Detect which cell encompasses the target text, then output its [x, y] center coordinate. 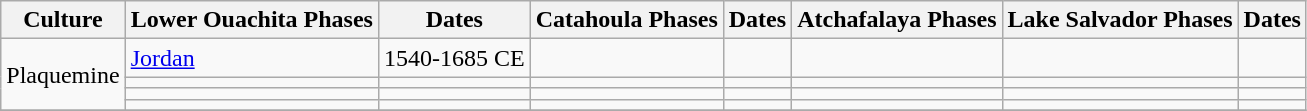
1540-1685 CE [454, 58]
Atchafalaya Phases [897, 20]
Jordan [252, 58]
Lower Ouachita Phases [252, 20]
Lake Salvador Phases [1120, 20]
Plaquemine [63, 74]
Culture [63, 20]
Catahoula Phases [626, 20]
